Scan for the cell matching the given text and deliver its (X, Y) coordinate at center. 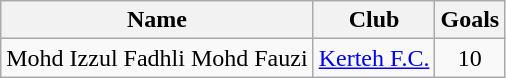
Club (374, 20)
Name (157, 20)
Mohd Izzul Fadhli Mohd Fauzi (157, 58)
Goals (470, 20)
10 (470, 58)
Kerteh F.C. (374, 58)
